Return the (X, Y) coordinate for the center point of the cell that contains the specified text.  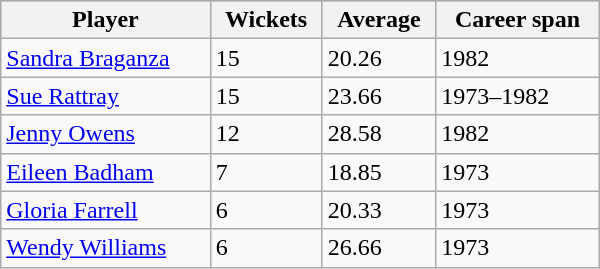
26.66 (379, 248)
Jenny Owens (106, 134)
28.58 (379, 134)
12 (266, 134)
7 (266, 172)
Wendy Williams (106, 248)
20.26 (379, 58)
Player (106, 20)
Sandra Braganza (106, 58)
Wickets (266, 20)
20.33 (379, 210)
Average (379, 20)
1973–1982 (518, 96)
18.85 (379, 172)
Gloria Farrell (106, 210)
Eileen Badham (106, 172)
Sue Rattray (106, 96)
23.66 (379, 96)
Career span (518, 20)
